Scan for the cell matching the given text and deliver its (X, Y) coordinate at center. 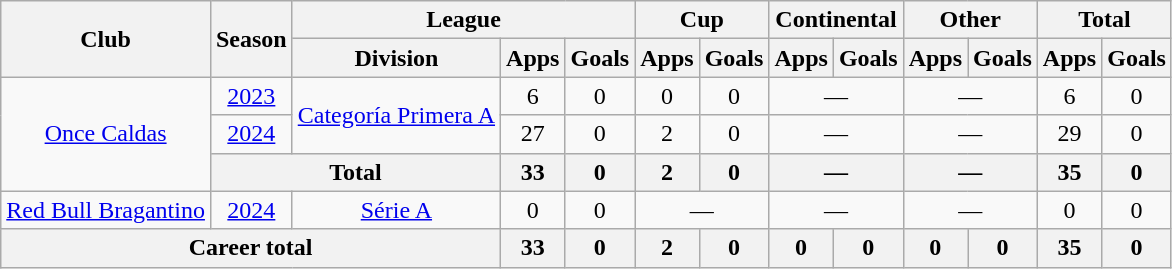
Club (106, 39)
Cup (702, 20)
Season (251, 39)
Career total (251, 248)
Division (396, 58)
Categoría Primera A (396, 115)
Red Bull Bragantino (106, 210)
Once Caldas (106, 134)
Continental (836, 20)
Série A (396, 210)
27 (533, 134)
2023 (251, 96)
League (464, 20)
29 (1069, 134)
Other (970, 20)
